Capture the cell that displays the provided text and extract its [X, Y] central coordinate. 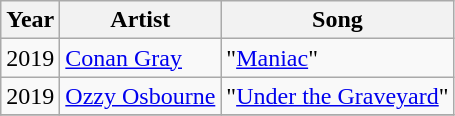
Artist [140, 20]
Conan Gray [140, 58]
Year [30, 20]
"Under the Graveyard" [338, 96]
Song [338, 20]
"Maniac" [338, 58]
Ozzy Osbourne [140, 96]
